Search for the cell housing the specified text and yield its (X, Y) center coordinate. 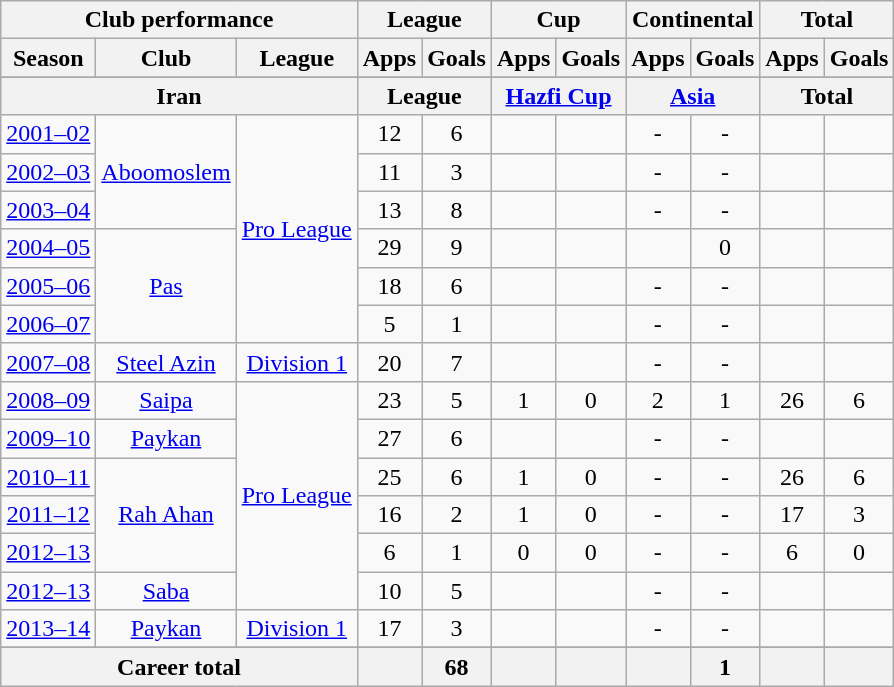
68 (457, 667)
2008–09 (48, 400)
10 (389, 591)
29 (389, 248)
Aboomoslem (166, 172)
Hazfi Cup (558, 96)
2007–08 (48, 362)
11 (389, 172)
20 (389, 362)
7 (457, 362)
2001–02 (48, 134)
2009–10 (48, 438)
27 (389, 438)
23 (389, 400)
Continental (693, 20)
13 (389, 210)
2013–14 (48, 629)
2006–07 (48, 324)
Saba (166, 591)
9 (457, 248)
18 (389, 286)
Career total (179, 667)
Season (48, 58)
Cup (558, 20)
Club (166, 58)
2002–03 (48, 172)
2010–11 (48, 477)
Asia (693, 96)
Club performance (179, 20)
Pas (166, 286)
2004–05 (48, 248)
Iran (179, 96)
Steel Azin (166, 362)
16 (389, 515)
2005–06 (48, 286)
Saipa (166, 400)
25 (389, 477)
Rah Ahan (166, 515)
2003–04 (48, 210)
2011–12 (48, 515)
12 (389, 134)
8 (457, 210)
